Identify which cell holds the provided text, then report its (x, y) central coordinate. 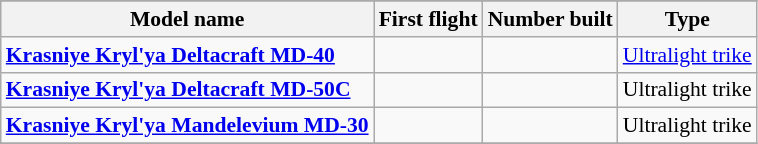
Number built (550, 19)
Krasniye Kryl'ya Deltacraft MD-50C (188, 90)
Krasniye Kryl'ya Deltacraft MD-40 (188, 55)
Model name (188, 19)
Type (688, 19)
First flight (428, 19)
Krasniye Kryl'ya Mandelevium MD-30 (188, 126)
